Return [X, Y] of the center of cell containing provided text 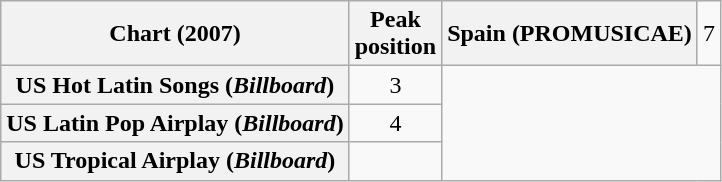
US Hot Latin Songs (Billboard) [175, 85]
4 [395, 123]
7 [708, 34]
Spain (PROMUSICAE) [570, 34]
Peakposition [395, 34]
US Tropical Airplay (Billboard) [175, 161]
US Latin Pop Airplay (Billboard) [175, 123]
3 [395, 85]
Chart (2007) [175, 34]
